Scan for the cell matching the given text and deliver its [x, y] coordinate at center. 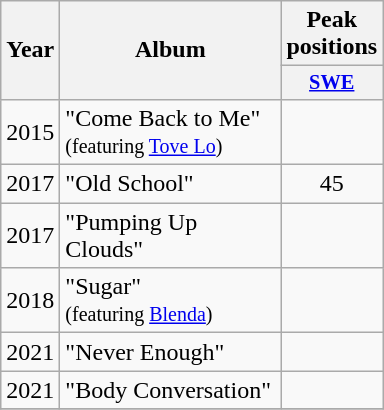
45 [332, 184]
Year [30, 50]
2015 [30, 132]
"Come Back to Me"(featuring Tove Lo) [170, 132]
"Pumping Up Clouds" [170, 236]
"Sugar"(featuring Blenda) [170, 300]
"Old School" [170, 184]
Album [170, 50]
"Body Conversation" [170, 390]
Peak positions [332, 34]
"Never Enough" [170, 352]
2018 [30, 300]
SWE [332, 83]
